From the cell containing the given text, extract its center point as [X, Y] coordinate. 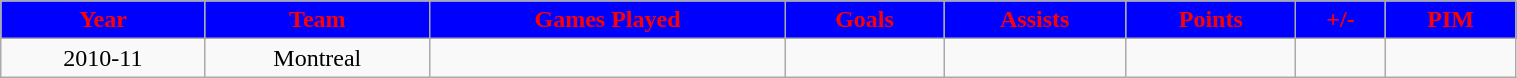
Montreal [317, 58]
+/- [1340, 20]
Points [1211, 20]
Team [317, 20]
Games Played [608, 20]
Assists [1035, 20]
PIM [1450, 20]
Year [103, 20]
Goals [864, 20]
2010-11 [103, 58]
